Return [x, y] of the center of cell containing provided text 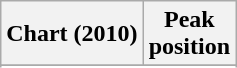
Chart (2010) [72, 34]
Peakposition [189, 34]
